For the text-containing cell, return its midpoint in (x, y) coordinate format. 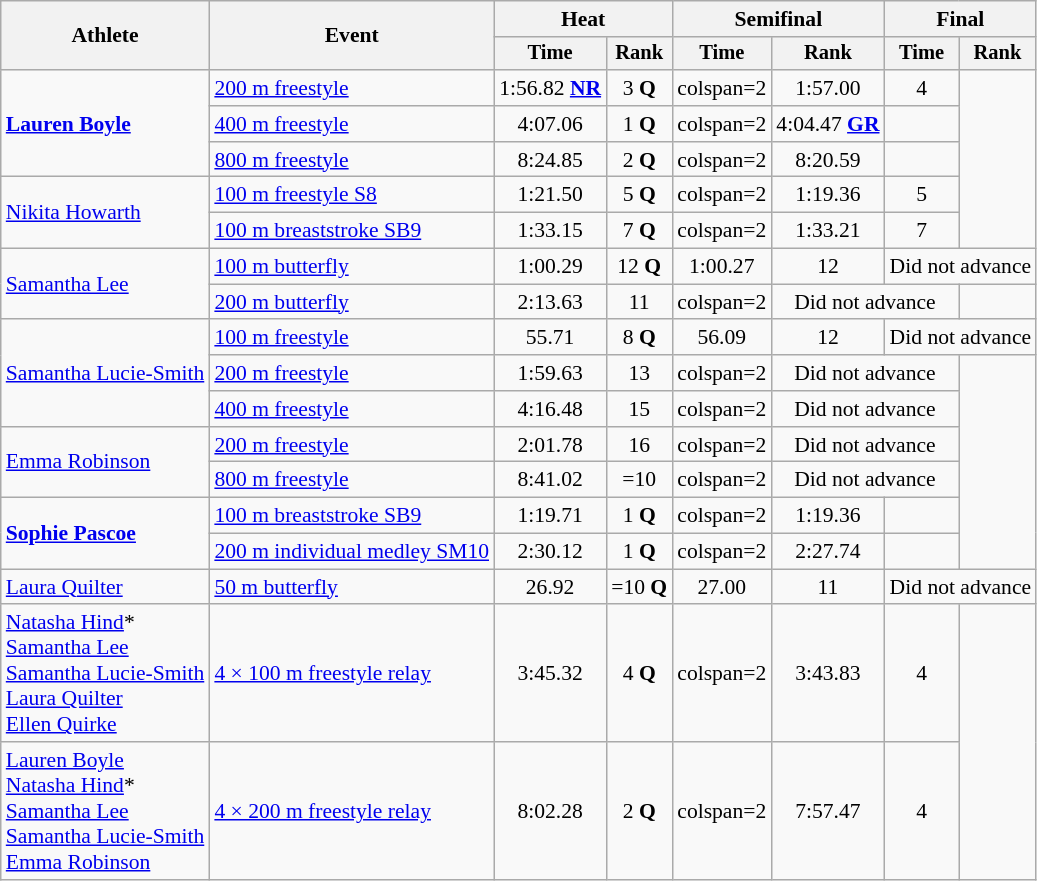
1:59.63 (550, 373)
1:56.82 NR (550, 88)
7 Q (639, 231)
7 (922, 231)
Lauren Boyle (106, 124)
200 m butterfly (352, 302)
Natasha Hind*Samantha LeeSamantha Lucie-SmithLaura QuilterEllen Quirke (106, 674)
Semifinal (778, 19)
2:13.63 (550, 302)
Event (352, 36)
Nikita Howarth (106, 212)
4:16.48 (550, 409)
=10 Q (639, 587)
Samantha Lucie-Smith (106, 374)
Samantha Lee (106, 284)
8 Q (639, 338)
1:57.00 (828, 88)
15 (639, 409)
8:20.59 (828, 160)
4:07.06 (550, 124)
13 (639, 373)
50 m butterfly (352, 587)
1:21.50 (550, 195)
3:45.32 (550, 674)
Lauren BoyleNatasha Hind*Samantha LeeSamantha Lucie-SmithEmma Robinson (106, 811)
Athlete (106, 36)
Sophie Pascoe (106, 534)
4:04.47 GR (828, 124)
1:19.71 (550, 516)
8:24.85 (550, 160)
1:00.29 (550, 267)
55.71 (550, 338)
5 (922, 195)
100 m freestyle (352, 338)
1:00.27 (722, 267)
2:01.78 (550, 445)
5 Q (639, 195)
Final (961, 19)
12 Q (639, 267)
3 Q (639, 88)
200 m individual medley SM10 (352, 552)
1:33.21 (828, 231)
16 (639, 445)
Laura Quilter (106, 587)
1:33.15 (550, 231)
=10 (639, 480)
3:43.83 (828, 674)
7:57.47 (828, 811)
100 m butterfly (352, 267)
2:27.74 (828, 552)
Heat (583, 19)
4 Q (639, 674)
26.92 (550, 587)
100 m freestyle S8 (352, 195)
56.09 (722, 338)
8:02.28 (550, 811)
8:41.02 (550, 480)
27.00 (722, 587)
2:30.12 (550, 552)
4 × 100 m freestyle relay (352, 674)
Emma Robinson (106, 462)
4 × 200 m freestyle relay (352, 811)
